For the text-containing cell, return its midpoint in (X, Y) coordinate format. 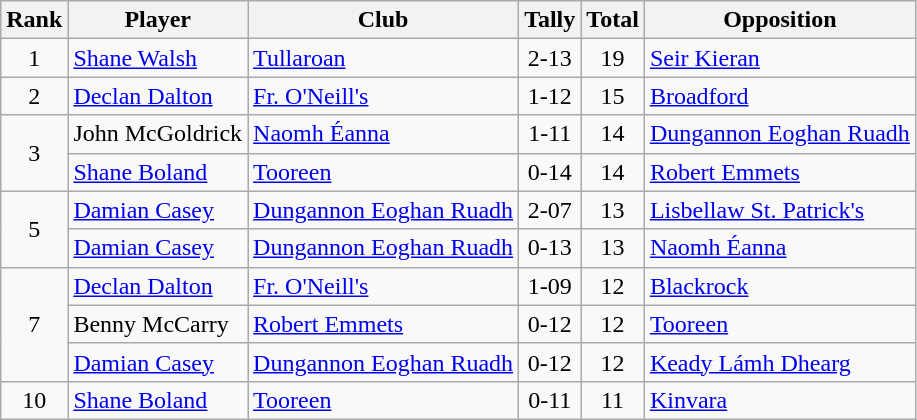
0-11 (550, 400)
0-13 (550, 248)
2 (34, 96)
John McGoldrick (158, 134)
Opposition (780, 20)
1 (34, 58)
Player (158, 20)
15 (613, 96)
3 (34, 153)
Seir Kieran (780, 58)
19 (613, 58)
7 (34, 324)
Lisbellaw St. Patrick's (780, 210)
Tally (550, 20)
Tullaroan (384, 58)
0-14 (550, 172)
Blackrock (780, 286)
Benny McCarry (158, 324)
Club (384, 20)
Total (613, 20)
1-12 (550, 96)
2-07 (550, 210)
10 (34, 400)
Broadford (780, 96)
1-09 (550, 286)
Shane Walsh (158, 58)
Kinvara (780, 400)
Rank (34, 20)
2-13 (550, 58)
11 (613, 400)
Keady Lámh Dhearg (780, 362)
1-11 (550, 134)
5 (34, 229)
